Extract the (X, Y) coordinate from the center of the cell holding the provided text.  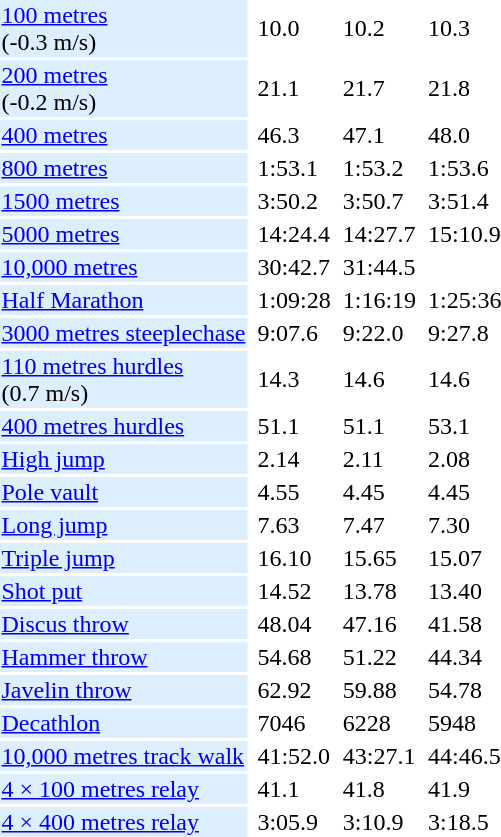
Long jump (124, 525)
1:53.1 (294, 168)
30:42.7 (294, 267)
Javelin throw (124, 690)
54.68 (294, 657)
Hammer throw (124, 657)
43:27.1 (379, 756)
59.88 (379, 690)
1500 metres (124, 201)
47.1 (379, 135)
14.6 (379, 380)
7.47 (379, 525)
2.11 (379, 459)
41.8 (379, 789)
110 metres hurdles (0.7 m/s) (124, 380)
800 metres (124, 168)
100 metres (-0.3 m/s) (124, 28)
400 metres (124, 135)
14:27.7 (379, 234)
3:50.7 (379, 201)
31:44.5 (379, 267)
1:16:19 (379, 300)
200 metres (-0.2 m/s) (124, 88)
41:52.0 (294, 756)
62.92 (294, 690)
3:05.9 (294, 822)
16.10 (294, 558)
47.16 (379, 624)
13.78 (379, 591)
6228 (379, 723)
21.1 (294, 88)
1:09:28 (294, 300)
3000 metres steeplechase (124, 333)
Half Marathon (124, 300)
14.3 (294, 380)
5000 metres (124, 234)
Discus throw (124, 624)
7.63 (294, 525)
Triple jump (124, 558)
10,000 metres (124, 267)
4.55 (294, 492)
9:07.6 (294, 333)
2.14 (294, 459)
41.1 (294, 789)
4 × 100 metres relay (124, 789)
9:22.0 (379, 333)
Pole vault (124, 492)
3:10.9 (379, 822)
10,000 metres track walk (124, 756)
15.65 (379, 558)
Shot put (124, 591)
High jump (124, 459)
4 × 400 metres relay (124, 822)
21.7 (379, 88)
1:53.2 (379, 168)
10.0 (294, 28)
3:50.2 (294, 201)
4.45 (379, 492)
7046 (294, 723)
46.3 (294, 135)
51.22 (379, 657)
48.04 (294, 624)
Decathlon (124, 723)
400 metres hurdles (124, 426)
14:24.4 (294, 234)
14.52 (294, 591)
10.2 (379, 28)
